Identify which cell holds the provided text, then report its [x, y] central coordinate. 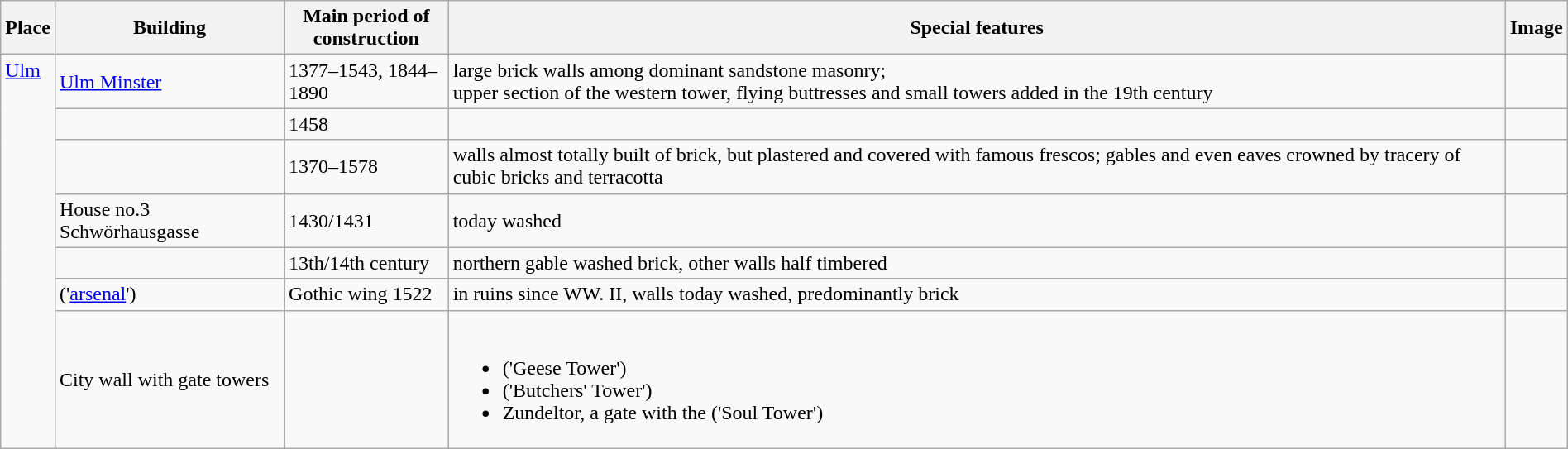
City wall with gate towers [169, 379]
1377–1543, 1844–1890 [367, 81]
1430/1431 [367, 220]
House no.3 Schwörhausgasse [169, 220]
Building [169, 28]
Gothic wing 1522 [367, 294]
Place [28, 28]
large brick walls among dominant sandstone masonry;upper section of the western tower, flying buttresses and small towers added in the 19th century [977, 81]
1458 [367, 124]
1370–1578 [367, 167]
in ruins since WW. II, walls today washed, predominantly brick [977, 294]
Ulm Minster [169, 81]
Main period of construction [367, 28]
13th/14th century [367, 263]
('Geese Tower') ('Butchers' Tower')Zundeltor, a gate with the ('Soul Tower') [977, 379]
Ulm [28, 251]
today washed [977, 220]
Special features [977, 28]
northern gable washed brick, other walls half timbered [977, 263]
('arsenal') [169, 294]
Image [1537, 28]
